Locate the cell with the specified text and output its (x, y) center coordinate. 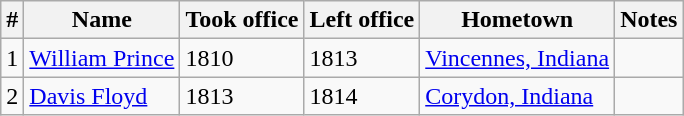
1810 (242, 58)
2 (12, 96)
Name (102, 20)
Davis Floyd (102, 96)
Took office (242, 20)
Hometown (518, 20)
Left office (362, 20)
Corydon, Indiana (518, 96)
1 (12, 58)
Notes (649, 20)
Vincennes, Indiana (518, 58)
William Prince (102, 58)
# (12, 20)
1814 (362, 96)
